Scan for the cell matching the given text and deliver its (X, Y) coordinate at center. 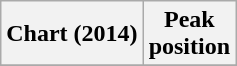
Peakposition (189, 34)
Chart (2014) (72, 34)
